Capture the cell that displays the provided text and extract its (x, y) central coordinate. 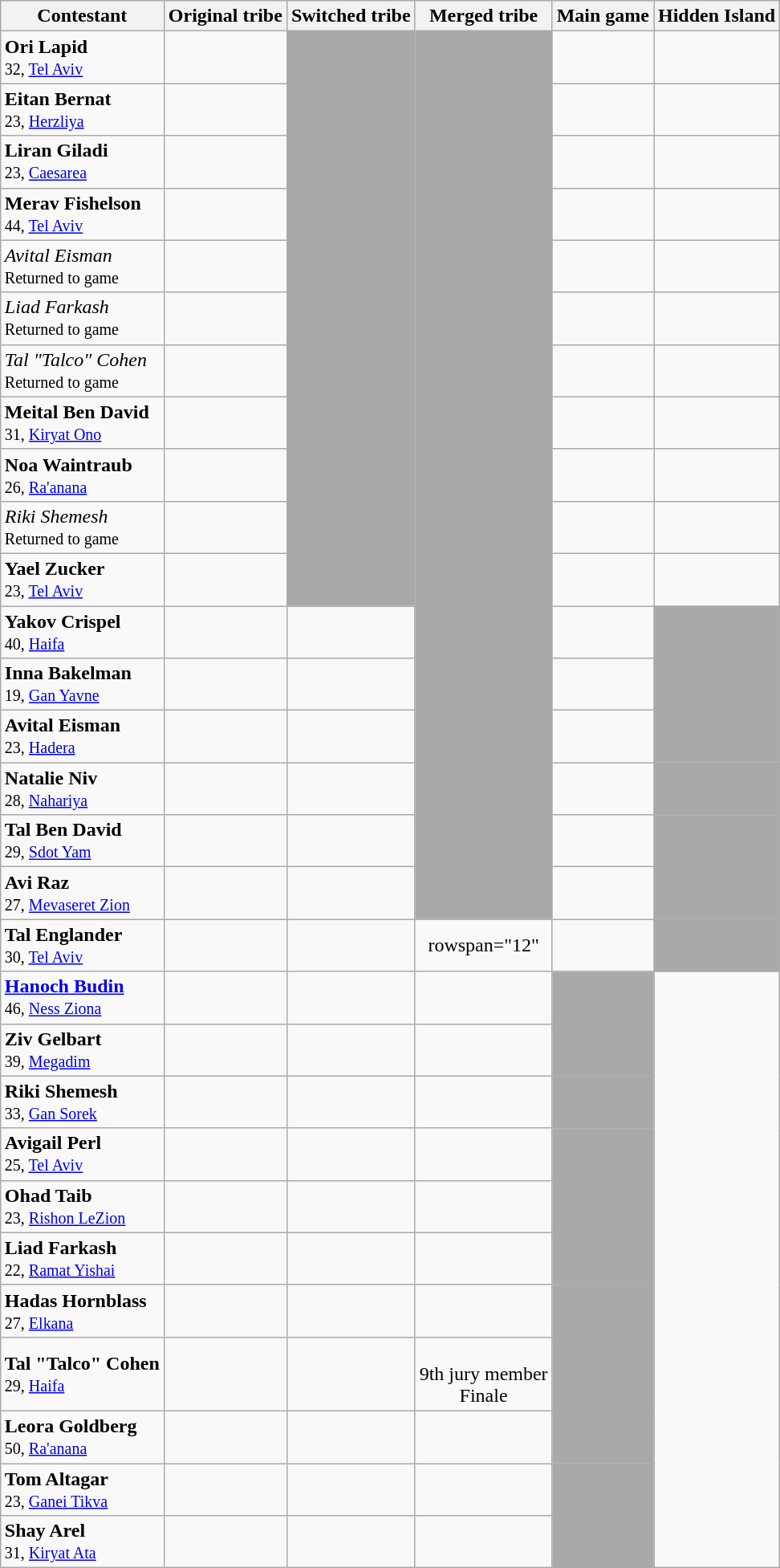
Avigail Perl25, Tel Aviv (82, 1155)
Inna Bakelman19, Gan Yavne (82, 684)
Hidden Island (716, 16)
Merged tribe (483, 16)
Liad FarkashReturned to game (82, 318)
Contestant (82, 16)
Tal Ben David29, Sdot Yam (82, 841)
9th jury memberFinale (483, 1374)
Eitan Bernat23, Herzliya (82, 109)
Yael Zucker23, Tel Aviv (82, 580)
Tom Altagar23, Ganei Tikva (82, 1489)
Ziv Gelbart39, Megadim (82, 1050)
Leora Goldberg50, Ra'anana (82, 1437)
Tal Englander30, Tel Aviv (82, 946)
rowspan="12" (483, 946)
Avi Raz27, Mevaseret Zion (82, 893)
Avital EismanReturned to game (82, 267)
Riki Shemesh33, Gan Sorek (82, 1102)
Hanoch Budin46, Ness Ziona (82, 997)
Yakov Crispel40, Haifa (82, 631)
Main game (603, 16)
Avital Eisman23, Hadera (82, 737)
Merav Fishelson44, Tel Aviv (82, 214)
Shay Arel31, Kiryat Ata (82, 1542)
Liad Farkash22, Ramat Yishai (82, 1259)
Switched tribe (351, 16)
Noa Waintraub26, Ra'anana (82, 475)
Natalie Niv28, Nahariya (82, 788)
Hadas Hornblass27, Elkana (82, 1310)
Riki ShemeshReturned to game (82, 527)
Ori Lapid32, Tel Aviv (82, 58)
Tal "Talco" CohenReturned to game (82, 371)
Original tribe (225, 16)
Ohad Taib23, Rishon LeZion (82, 1206)
Liran Giladi23, Caesarea (82, 162)
Meital Ben David31, Kiryat Ono (82, 422)
Tal "Talco" Cohen29, Haifa (82, 1374)
